Detect which cell encompasses the target text, then output its [X, Y] center coordinate. 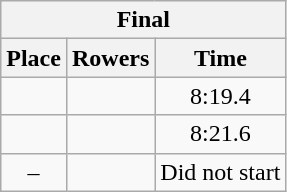
8:21.6 [220, 134]
Time [220, 58]
8:19.4 [220, 96]
Place [34, 58]
– [34, 172]
Final [144, 20]
Rowers [110, 58]
Did not start [220, 172]
